Extract the (x, y) coordinate from the center of the cell holding the provided text.  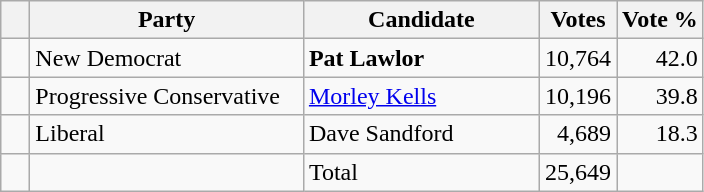
Pat Lawlor (421, 58)
42.0 (660, 58)
Total (421, 172)
10,196 (578, 96)
Party (167, 20)
New Democrat (167, 58)
10,764 (578, 58)
Vote % (660, 20)
18.3 (660, 134)
25,649 (578, 172)
Candidate (421, 20)
Morley Kells (421, 96)
39.8 (660, 96)
Dave Sandford (421, 134)
Progressive Conservative (167, 96)
4,689 (578, 134)
Liberal (167, 134)
Votes (578, 20)
